From the cell containing the given text, extract its center point as [x, y] coordinate. 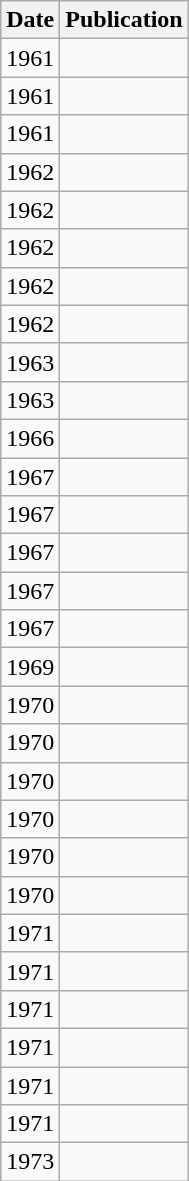
1966 [30, 438]
1973 [30, 1162]
1969 [30, 667]
Publication [124, 20]
Date [30, 20]
